Detect which cell encompasses the target text, then output its [X, Y] center coordinate. 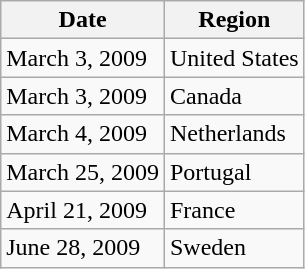
Canada [234, 96]
France [234, 210]
March 25, 2009 [83, 172]
June 28, 2009 [83, 248]
Netherlands [234, 134]
Portugal [234, 172]
April 21, 2009 [83, 210]
Date [83, 20]
March 4, 2009 [83, 134]
Region [234, 20]
United States [234, 58]
Sweden [234, 248]
